Locate the cell with the specified text and output its (X, Y) center coordinate. 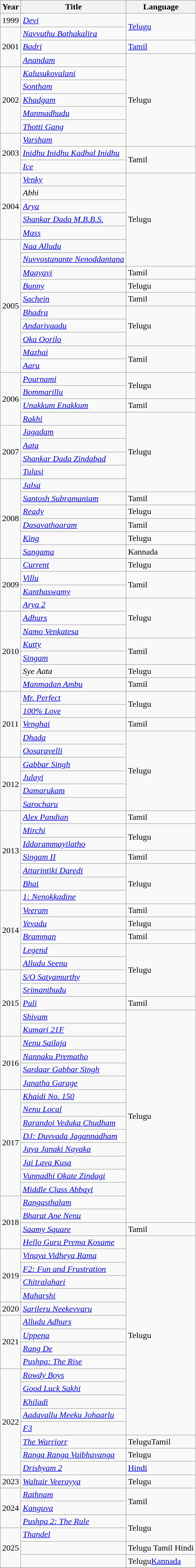
Jaya Janaki Nayaka (73, 1149)
Inidhu Inidhu Kadhal Inidhu (73, 153)
Rathnam (73, 1495)
Waltair Veerayya (73, 1481)
2019 (10, 1276)
F2: Fun and Frustration (73, 1269)
Singam II (73, 857)
Ice (73, 166)
2005 (10, 306)
Rakhi (73, 419)
Manmadan Ambu (73, 684)
Shankar Dada Zindabad (73, 459)
2025 (10, 1548)
2006 (10, 399)
Nuvvostanante Nenoddantana (73, 259)
Rangasthalam (73, 1202)
Kumari 21F (73, 1030)
Nannaku Prematho (73, 1056)
Sangama (73, 551)
Jai Lava Kusa (73, 1162)
Tulasi (73, 472)
Rarandoi Veduka Chudham (73, 1123)
Uppena (73, 1335)
2018 (10, 1222)
The Warriorr (73, 1442)
Puli (73, 1003)
Maharshi (73, 1295)
Jagadam (73, 432)
TeluguKannada (161, 1561)
Nenu Sailaja (73, 1043)
Kalusukovalani (73, 73)
Villu (73, 578)
Arya (73, 206)
Namo Venkatesa (73, 631)
Navvuthu Bathakalira (73, 34)
Janatha Garage (73, 1083)
Iddarammayilatho (73, 844)
Kannada (161, 551)
Anandam (73, 60)
Mazhai (73, 352)
Bommarillu (73, 392)
Singam (73, 658)
Veeram (73, 910)
Ranga Ranga Vaibhavanga (73, 1455)
Telugu Tamil Hindi (161, 1548)
Good Luck Sakhi (73, 1388)
Legend (73, 950)
Aata (73, 445)
Srimanthudu (73, 990)
Khiladi (73, 1402)
2007 (10, 452)
Dasavathaaram (73, 525)
Alludu Seenu (73, 963)
Aaru (73, 365)
Pushpa: The Rise (73, 1362)
Pournami (73, 379)
S/O Satyamurthy (73, 976)
Vinaya Vidheya Rama (73, 1256)
2023 (10, 1481)
Santosh Subramaniam (73, 498)
Alludu Adhurs (73, 1322)
Oosaravelli (73, 751)
Aadavallu Meeku Johaarlu (73, 1415)
Sye Aata (73, 671)
Current (73, 565)
Bhai (73, 884)
Julayi (73, 777)
2004 (10, 206)
Yevadu (73, 923)
Adhurs (73, 618)
2016 (10, 1063)
Rowdy Boys (73, 1375)
Abhi (73, 193)
Naa Alludu (73, 246)
Sarocharu (73, 804)
King (73, 538)
Year (10, 7)
2014 (10, 930)
Kanguva (73, 1508)
Arya 2 (73, 605)
Venky (73, 180)
Unakkum Enakkum (73, 406)
2008 (10, 518)
Middle Class Abbayi (73, 1189)
Gabbar Singh (73, 764)
2003 (10, 153)
Mass (73, 233)
2015 (10, 1003)
Badri (73, 47)
Attarintiki Daredi (73, 870)
Title (73, 7)
Sarileru Neekevvaru (73, 1309)
TeluguTamil (161, 1442)
2017 (10, 1143)
Thandel (73, 1534)
Alex Pandian (73, 817)
Sardaar Gabbar Singh (73, 1070)
2022 (10, 1421)
100% Love (73, 711)
Manmadhudu (73, 113)
Language (161, 7)
Bhadra (73, 312)
Dhada (73, 737)
2020 (10, 1309)
Jalsa (73, 485)
Saamy Square (73, 1229)
Mirchi (73, 831)
2011 (10, 724)
Damarukam (73, 790)
2013 (10, 850)
Nenu Local (73, 1109)
1: Nenokkadine (73, 897)
Kanthaswamy (73, 592)
2012 (10, 784)
Sachein (73, 299)
Thotti Gang (73, 126)
2010 (10, 651)
1999 (10, 20)
2001 (10, 47)
Devi (73, 20)
2021 (10, 1342)
Drishyam 2 (73, 1468)
Venghai (73, 724)
Vunnadhi Okate Zindagi (73, 1176)
2002 (10, 100)
Maayavi (73, 273)
Bramman (73, 937)
Bunny (73, 286)
F3 (73, 1428)
Shivam (73, 1017)
Khadgam (73, 100)
Kutty (73, 645)
Chitralahari (73, 1282)
Rang De (73, 1348)
Oka Oorilo (73, 339)
Pushpa 2: The Rule (73, 1521)
Mr. Perfect (73, 698)
Khaidi No. 150 (73, 1096)
Varsham (73, 140)
2009 (10, 585)
2024 (10, 1508)
Bharat Ane Nenu (73, 1216)
Shankar Dada M.B.B.S. (73, 220)
Sontham (73, 87)
Hello Guru Prema Kosame (73, 1242)
Andarivaadu (73, 326)
Hindi (161, 1468)
Ready (73, 512)
DJ: Duvvada Jagannadham (73, 1136)
